Extract the [X, Y] coordinate from the center of the cell holding the provided text.  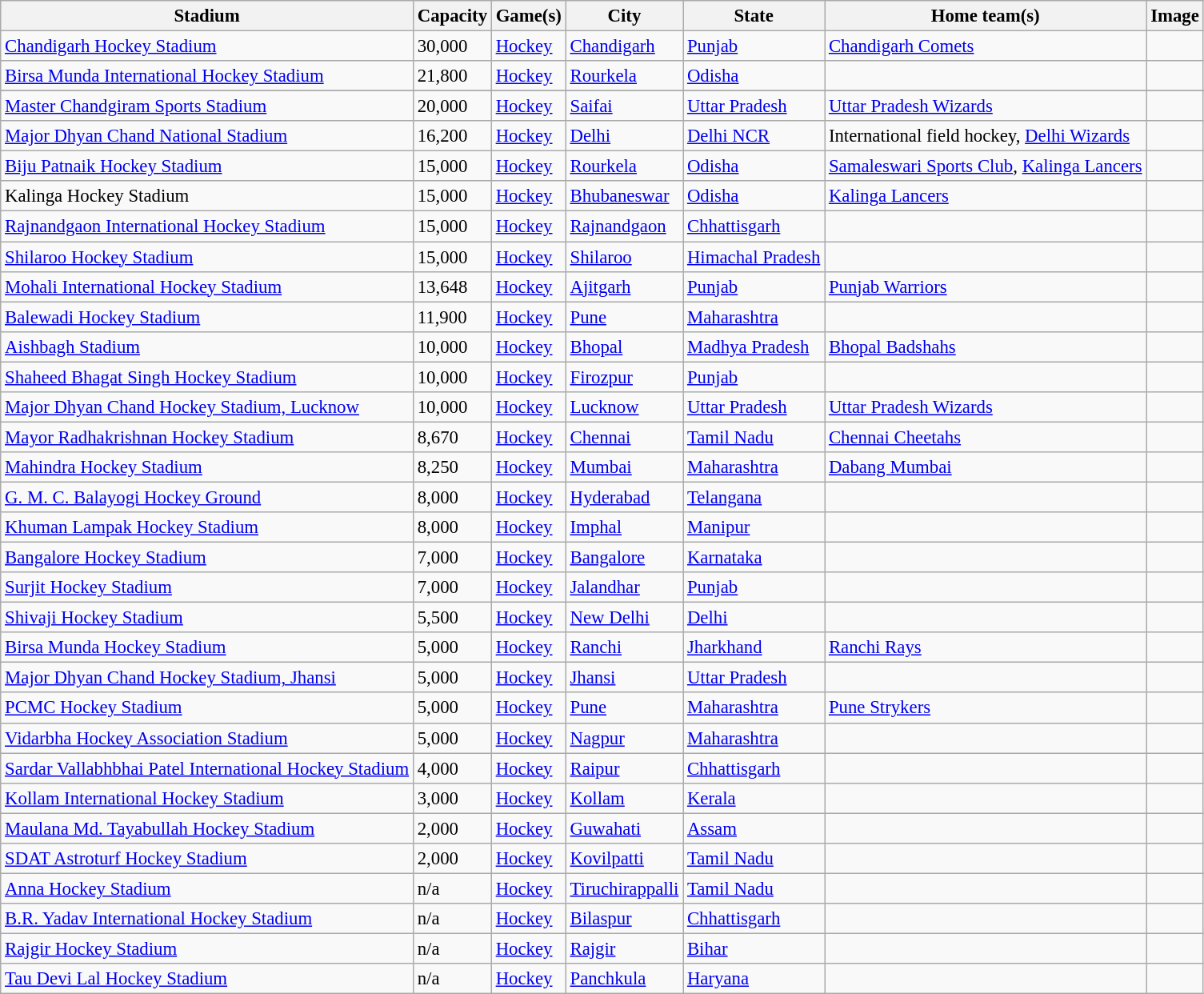
Major Dhyan Chand Hockey Stadium, Lucknow [207, 407]
Aishbagh Stadium [207, 347]
13,648 [452, 287]
Nagpur [624, 738]
Balewadi Hockey Stadium [207, 317]
Bihar [754, 948]
Tiruchirappalli [624, 888]
Bhubaneswar [624, 196]
Rajgir Hockey Stadium [207, 948]
Chandigarh Hockey Stadium [207, 46]
Lucknow [624, 407]
Bangalore Hockey Stadium [207, 558]
Kollam [624, 798]
Firozpur [624, 377]
City [624, 16]
Mohali International Hockey Stadium [207, 287]
Stadium [207, 16]
Vidarbha Hockey Association Stadium [207, 738]
Kalinga Hockey Stadium [207, 196]
Bhopal [624, 347]
Chandigarh [624, 46]
Kollam International Hockey Stadium [207, 798]
Chennai [624, 437]
21,800 [452, 76]
Bilaspur [624, 919]
Tau Devi Lal Hockey Stadium [207, 979]
Master Chandgiram Sports Stadium [207, 106]
Home team(s) [986, 16]
Ranchi Rays [986, 647]
Ranchi [624, 647]
Manipur [754, 527]
Shilaroo [624, 257]
Raipur [624, 768]
Telangana [754, 497]
30,000 [452, 46]
3,000 [452, 798]
Guwahati [624, 828]
Major Dhyan Chand Hockey Stadium, Jhansi [207, 678]
20,000 [452, 106]
Anna Hockey Stadium [207, 888]
Kovilpatti [624, 859]
Dabang Mumbai [986, 467]
Mahindra Hockey Stadium [207, 467]
Karnataka [754, 558]
Madhya Pradesh [754, 347]
State [754, 16]
PCMC Hockey Stadium [207, 708]
Bhopal Badshahs [986, 347]
Shaheed Bhagat Singh Hockey Stadium [207, 377]
Image [1174, 16]
Rajnandgaon International Hockey Stadium [207, 226]
Capacity [452, 16]
Saifai [624, 106]
Biju Patnaik Hockey Stadium [207, 166]
11,900 [452, 317]
Shivaji Hockey Stadium [207, 618]
8,670 [452, 437]
B.R. Yadav International Hockey Stadium [207, 919]
Birsa Munda Hockey Stadium [207, 647]
Ajitgarh [624, 287]
Imphal [624, 527]
Himachal Pradesh [754, 257]
Punjab Warriors [986, 287]
Shilaroo Hockey Stadium [207, 257]
8,250 [452, 467]
Birsa Munda International Hockey Stadium [207, 76]
Major Dhyan Chand National Stadium [207, 136]
Pune Strykers [986, 708]
SDAT Astroturf Hockey Stadium [207, 859]
Mayor Radhakrishnan Hockey Stadium [207, 437]
International field hockey, Delhi Wizards [986, 136]
Kerala [754, 798]
Panchkula [624, 979]
5,500 [452, 618]
Delhi NCR [754, 136]
Chandigarh Comets [986, 46]
4,000 [452, 768]
Mumbai [624, 467]
Kalinga Lancers [986, 196]
Hyderabad [624, 497]
Game(s) [528, 16]
Jalandhar [624, 587]
Maulana Md. Tayabullah Hockey Stadium [207, 828]
Sardar Vallabhbhai Patel International Hockey Stadium [207, 768]
Jhansi [624, 678]
Samaleswari Sports Club, Kalinga Lancers [986, 166]
16,200 [452, 136]
New Delhi [624, 618]
Bangalore [624, 558]
Assam [754, 828]
Haryana [754, 979]
Chennai Cheetahs [986, 437]
Surjit Hockey Stadium [207, 587]
Rajnandgaon [624, 226]
Khuman Lampak Hockey Stadium [207, 527]
Rajgir [624, 948]
G. M. C. Balayogi Hockey Ground [207, 497]
Jharkhand [754, 647]
